Determine the [x, y] coordinate at the center of the cell enclosing the given text.  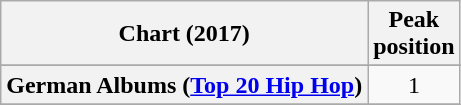
Peakposition [414, 34]
German Albums (Top 20 Hip Hop) [184, 85]
Chart (2017) [184, 34]
1 [414, 85]
